Return (X, Y) of the center of cell containing provided text 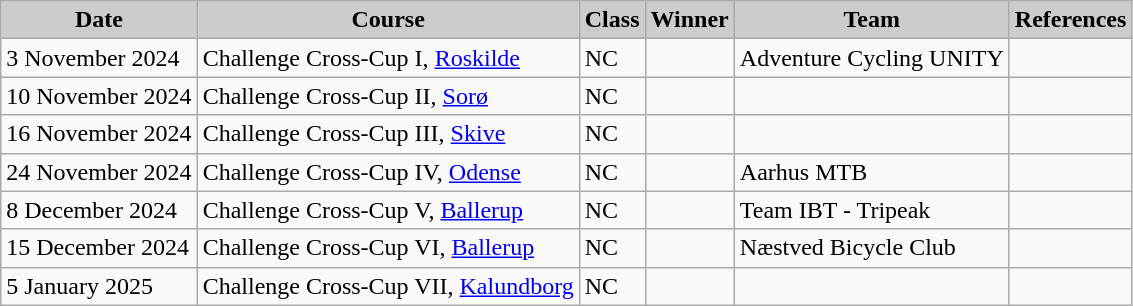
Challenge Cross-Cup VII, Kalundborg (388, 286)
Challenge Cross-Cup IV, Odense (388, 172)
Winner (690, 20)
Date (99, 20)
Adventure Cycling UNITY (872, 58)
3 November 2024 (99, 58)
15 December 2024 (99, 248)
Næstved Bicycle Club (872, 248)
References (1070, 20)
16 November 2024 (99, 134)
Team IBT - Tripeak (872, 210)
Challenge Cross-Cup II, Sorø (388, 96)
24 November 2024 (99, 172)
Challenge Cross-Cup III, Skive (388, 134)
5 January 2025 (99, 286)
Class (612, 20)
Team (872, 20)
8 December 2024 (99, 210)
Challenge Cross-Cup V, Ballerup (388, 210)
Course (388, 20)
Challenge Cross-Cup VI, Ballerup (388, 248)
Challenge Cross-Cup I, Roskilde (388, 58)
10 November 2024 (99, 96)
Aarhus MTB (872, 172)
